Find where the given text appears and provide that cell's center as (X, Y) coordinate. 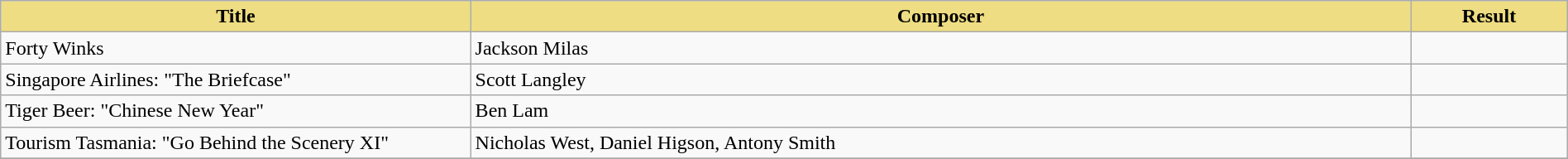
Result (1489, 17)
Forty Winks (236, 48)
Title (236, 17)
Tourism Tasmania: "Go Behind the Scenery XI" (236, 142)
Scott Langley (941, 79)
Tiger Beer: "Chinese New Year" (236, 111)
Jackson Milas (941, 48)
Ben Lam (941, 111)
Nicholas West, Daniel Higson, Antony Smith (941, 142)
Composer (941, 17)
Singapore Airlines: "The Briefcase" (236, 79)
